Locate the cell with the specified text and output its (X, Y) center coordinate. 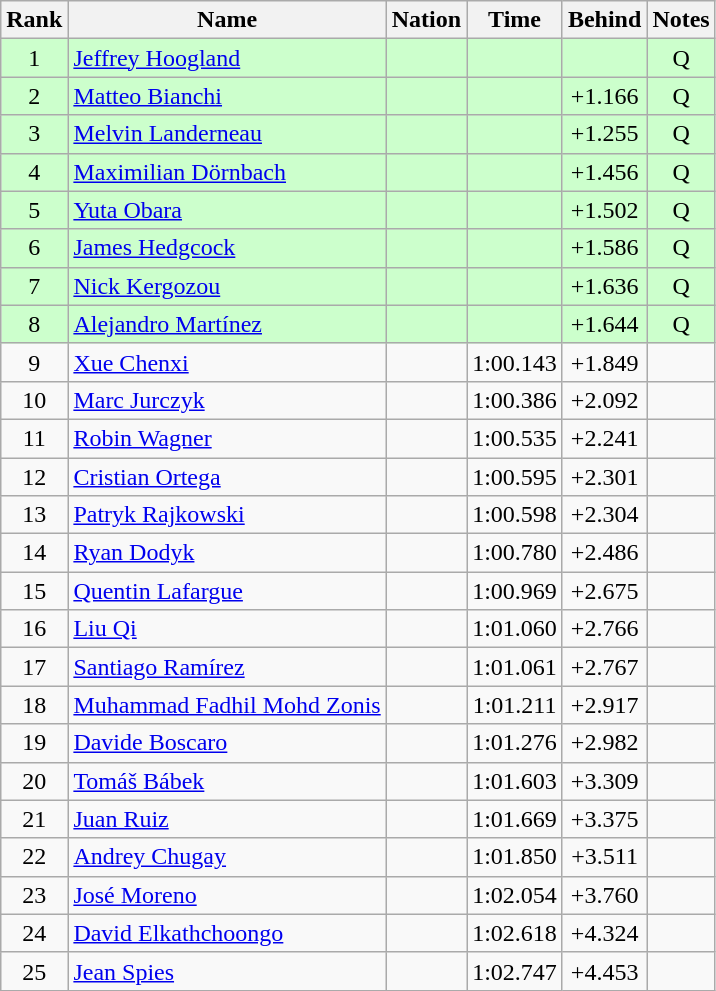
19 (34, 743)
22 (34, 857)
Time (515, 20)
Maximilian Dörnbach (227, 172)
1 (34, 58)
Name (227, 20)
1:01.669 (515, 819)
1:01.276 (515, 743)
Jeffrey Hoogland (227, 58)
Marc Jurczyk (227, 400)
1:01.211 (515, 705)
10 (34, 400)
Melvin Landerneau (227, 134)
1:00.598 (515, 515)
+2.092 (604, 400)
+2.304 (604, 515)
25 (34, 971)
David Elkathchoongo (227, 933)
+1.586 (604, 248)
Nation (426, 20)
1:00.386 (515, 400)
15 (34, 591)
Ryan Dodyk (227, 553)
+3.375 (604, 819)
+1.166 (604, 96)
Patryk Rajkowski (227, 515)
Xue Chenxi (227, 362)
18 (34, 705)
1:00.535 (515, 438)
6 (34, 248)
Liu Qi (227, 629)
Matteo Bianchi (227, 96)
Notes (681, 20)
+2.301 (604, 477)
+4.324 (604, 933)
1:01.060 (515, 629)
Tomáš Bábek (227, 781)
12 (34, 477)
+1.255 (604, 134)
Juan Ruiz (227, 819)
Rank (34, 20)
1:02.747 (515, 971)
Robin Wagner (227, 438)
4 (34, 172)
7 (34, 286)
3 (34, 134)
1:01.061 (515, 667)
Jean Spies (227, 971)
Nick Kergozou (227, 286)
2 (34, 96)
+3.511 (604, 857)
1:02.618 (515, 933)
José Moreno (227, 895)
Alejandro Martínez (227, 324)
Andrey Chugay (227, 857)
11 (34, 438)
Quentin Lafargue (227, 591)
1:00.969 (515, 591)
+1.636 (604, 286)
Muhammad Fadhil Mohd Zonis (227, 705)
17 (34, 667)
16 (34, 629)
+3.309 (604, 781)
+1.502 (604, 210)
+2.982 (604, 743)
1:00.143 (515, 362)
1:01.603 (515, 781)
8 (34, 324)
Santiago Ramírez (227, 667)
+2.675 (604, 591)
1:02.054 (515, 895)
21 (34, 819)
Behind (604, 20)
5 (34, 210)
1:00.780 (515, 553)
1:01.850 (515, 857)
Cristian Ortega (227, 477)
+2.767 (604, 667)
13 (34, 515)
+2.486 (604, 553)
+2.241 (604, 438)
+1.644 (604, 324)
9 (34, 362)
23 (34, 895)
Davide Boscaro (227, 743)
+2.917 (604, 705)
+4.453 (604, 971)
James Hedgcock (227, 248)
+1.456 (604, 172)
1:00.595 (515, 477)
20 (34, 781)
+3.760 (604, 895)
14 (34, 553)
+2.766 (604, 629)
Yuta Obara (227, 210)
24 (34, 933)
+1.849 (604, 362)
